Search for the cell housing the specified text and yield its (x, y) center coordinate. 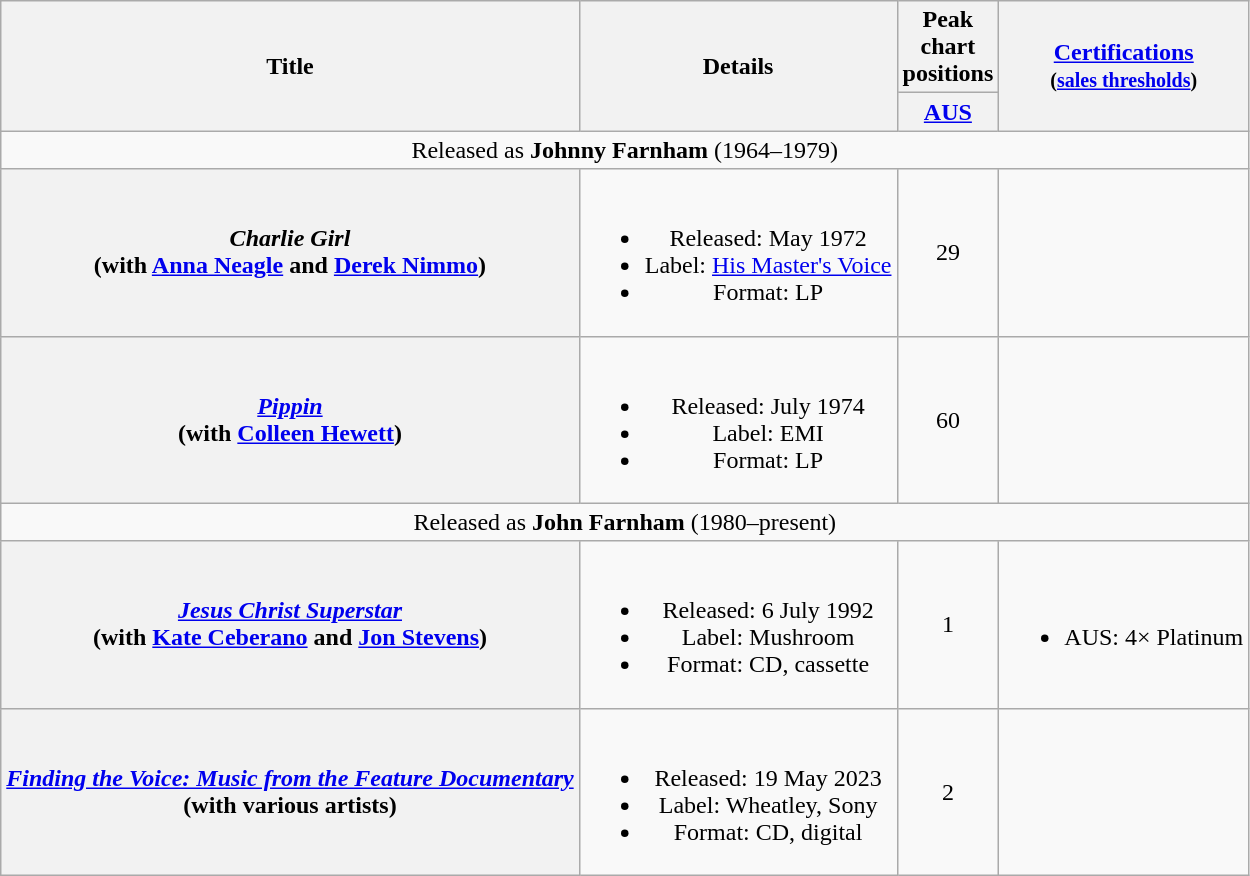
Details (738, 66)
AUS: 4× Platinum (1124, 624)
Released as Johnny Farnham (1964–1979) (625, 150)
AUS (948, 112)
Peak chart positions (948, 47)
Released: 6 July 1992Label: MushroomFormat: CD, cassette (738, 624)
60 (948, 420)
2 (948, 792)
29 (948, 252)
Jesus Christ Superstar (with Kate Ceberano and Jon Stevens) (290, 624)
Pippin (with Colleen Hewett) (290, 420)
Released: July 1974Label: EMIFormat: LP (738, 420)
Certifications(sales thresholds) (1124, 66)
Released as John Farnham (1980–present) (625, 522)
Title (290, 66)
Released: 19 May 2023Label: Wheatley, SonyFormat: CD, digital (738, 792)
1 (948, 624)
Finding the Voice: Music from the Feature Documentary (with various artists) (290, 792)
Charlie Girl (with Anna Neagle and Derek Nimmo) (290, 252)
Released: May 1972Label: His Master's VoiceFormat: LP (738, 252)
